Pinpoint the cell where the given text exists, returning its [X, Y] midpoint coordinate. 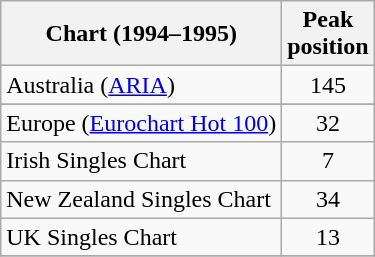
32 [328, 123]
UK Singles Chart [142, 237]
Irish Singles Chart [142, 161]
Australia (ARIA) [142, 85]
Peakposition [328, 34]
145 [328, 85]
Chart (1994–1995) [142, 34]
34 [328, 199]
Europe (Eurochart Hot 100) [142, 123]
New Zealand Singles Chart [142, 199]
13 [328, 237]
7 [328, 161]
